Provide the [x, y] coordinate of the cell's center where the given text is located.  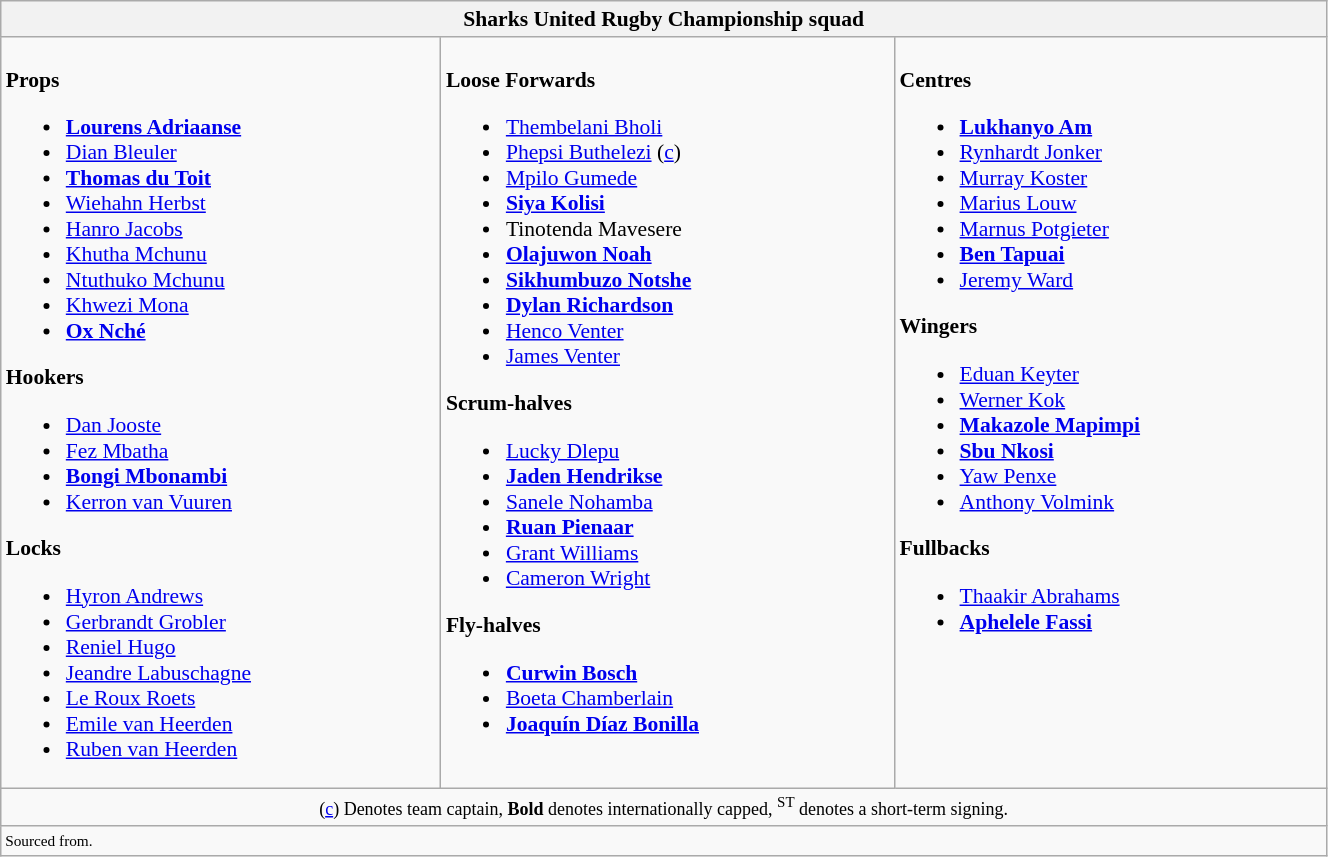
Sourced from. [664, 842]
(c) Denotes team captain, Bold denotes internationally capped, ST denotes a short-term signing. [664, 806]
Sharks United Rugby Championship squad [664, 19]
